Extract the [x, y] coordinate from the center of the cell holding the provided text.  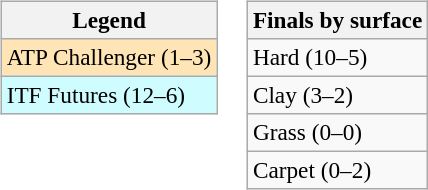
ATP Challenger (1–3) [108, 57]
Legend [108, 20]
Carpet (0–2) [337, 171]
Hard (10–5) [337, 57]
Finals by surface [337, 20]
Grass (0–0) [337, 133]
Clay (3–2) [337, 95]
ITF Futures (12–6) [108, 95]
